Locate the cell with the specified text and output its (X, Y) center coordinate. 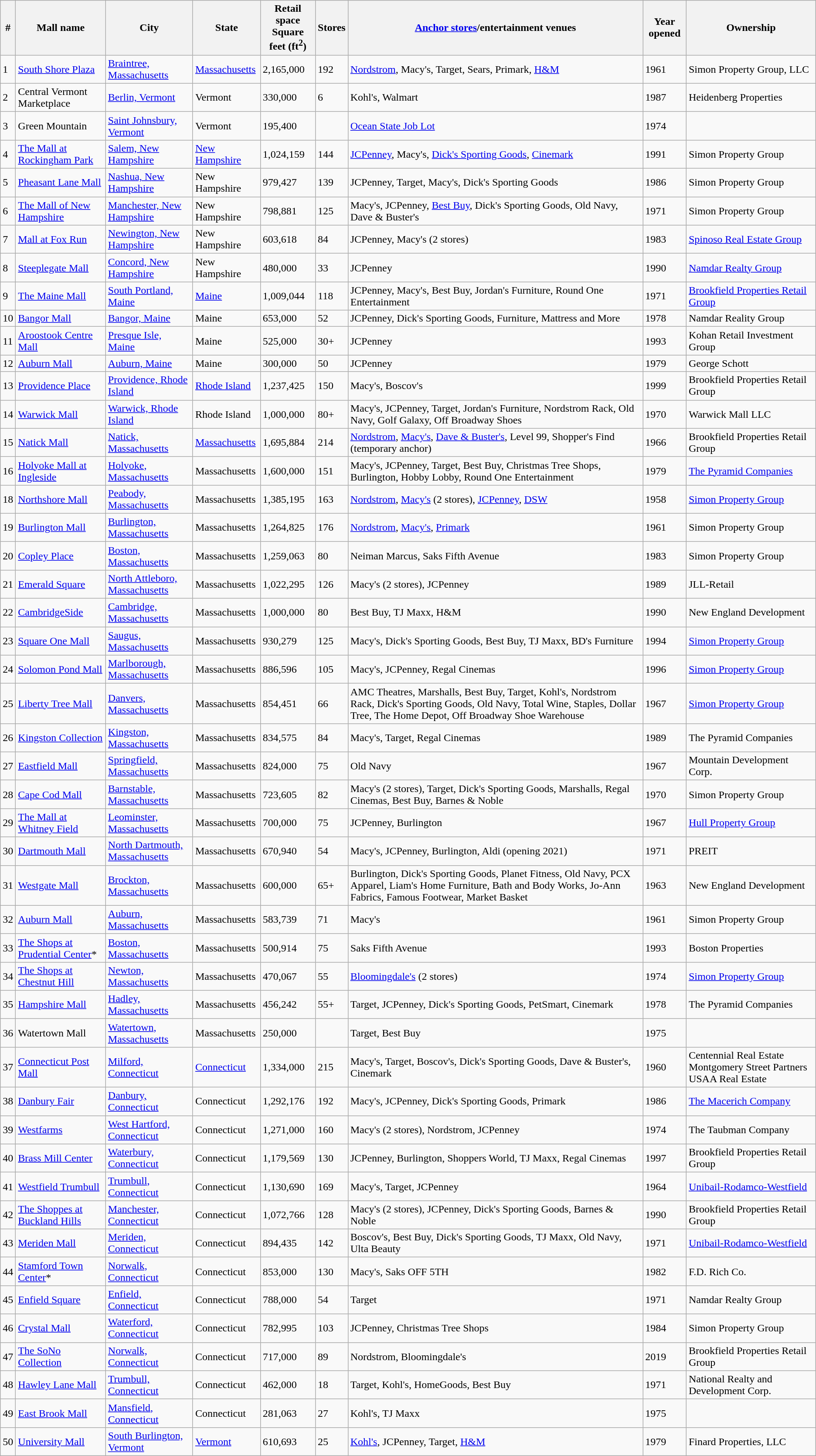
788,000 (288, 1300)
Retail spaceSquare feet (ft2) (288, 28)
JCPenney, Macy's, Best Buy, Jordan's Furniture, Round One Entertainment (495, 296)
JCPenney, Christmas Tree Shops (495, 1328)
Hull Property Group (751, 823)
Stamford Town Center* (61, 1271)
128 (332, 1215)
Macy's, JCPenney, Burlington, Aldi (opening 2021) (495, 851)
Cape Cod Mall (61, 795)
Macy's, JCPenney, Target, Jordan's Furniture, Nordstrom Rack, Old Navy, Golf Galaxy, Off Broadway Shoes (495, 414)
Macy's (495, 919)
139 (332, 183)
834,575 (288, 738)
Enfield Square (61, 1300)
7 (8, 240)
Saint Johnsbury, Vermont (149, 125)
1,072,766 (288, 1215)
Kingston, Massachusetts (149, 738)
45 (8, 1300)
1,179,569 (288, 1158)
886,596 (288, 669)
Waterford, Connecticut (149, 1328)
Leominster, Massachusetts (149, 823)
Northshore Mall (61, 499)
Macy's, Target, JCPenney (495, 1187)
Nordstrom, Macy's (2 stores), JCPenney, DSW (495, 499)
2019 (665, 1357)
930,279 (288, 641)
# (8, 28)
Concord, New Hampshire (149, 267)
Auburn, Massachusetts (149, 919)
Boscov's, Best Buy, Dick's Sporting Goods, TJ Maxx, Old Navy, Ulta Beauty (495, 1243)
East Brook Mall (61, 1413)
JCPenney, Burlington (495, 823)
150 (332, 386)
JCPenney, Macy's, Dick's Sporting Goods, Cinemark (495, 154)
55 (332, 976)
The Shops at Prudential Center* (61, 948)
Target (495, 1300)
456,242 (288, 1005)
Solomon Pond Mall (61, 669)
65+ (332, 885)
Heidenberg Properties (751, 98)
2 (8, 98)
1,695,884 (288, 443)
470,067 (288, 976)
Kohl's, JCPenney, Target, H&M (495, 1441)
36 (8, 1033)
Bangor, Maine (149, 318)
Macy's, Saks OFF 5TH (495, 1271)
The Mall at Rockingham Park (61, 154)
Burlington, Massachusetts (149, 527)
2,165,000 (288, 69)
603,618 (288, 240)
21 (8, 584)
Westfarms (61, 1130)
South Burlington, Vermont (149, 1441)
1966 (665, 443)
Macy's, Boscov's (495, 386)
Bloomingdale's (2 stores) (495, 976)
1,259,063 (288, 556)
Saugus, Massachusetts (149, 641)
34 (8, 976)
32 (8, 919)
The Shops at Chestnut Hill (61, 976)
43 (8, 1243)
44 (8, 1271)
35 (8, 1005)
Ocean State Job Lot (495, 125)
Macy's, JCPenney, Best Buy, Dick's Sporting Goods, Old Navy, Dave & Buster's (495, 211)
The Mall of New Hampshire (61, 211)
1964 (665, 1187)
Boston Properties (751, 948)
31 (8, 885)
163 (332, 499)
798,881 (288, 211)
Hadley, Massachusetts (149, 1005)
Enfield, Connecticut (149, 1300)
Mall name (61, 28)
20 (8, 556)
Watertown, Massachusetts (149, 1033)
Finard Properties, LLC (751, 1441)
300,000 (288, 363)
Salem, New Hampshire (149, 154)
Mountain Development Corp. (751, 766)
717,000 (288, 1357)
52 (332, 318)
Kohan Retail Investment Group (751, 341)
JCPenney, Burlington, Shoppers World, TJ Maxx, Regal Cinemas (495, 1158)
40 (8, 1158)
The SoNo Collection (61, 1357)
37 (8, 1067)
1,024,159 (288, 154)
80+ (332, 414)
F.D. Rich Co. (751, 1271)
JCPenney, Target, Macy's, Dick's Sporting Goods (495, 183)
The Taubman Company (751, 1130)
Nashua, New Hampshire (149, 183)
47 (8, 1357)
1,292,176 (288, 1101)
1991 (665, 154)
Providence Place (61, 386)
Nordstrom, Macy's, Target, Sears, Primark, H&M (495, 69)
Barnstable, Massachusetts (149, 795)
144 (332, 154)
Nordstrom, Macy's, Dave & Buster's, Level 99, Shopper's Find (temporary anchor) (495, 443)
Danvers, Massachusetts (149, 704)
160 (332, 1130)
118 (332, 296)
Macy's (2 stores), Target, Dick's Sporting Goods, Marshalls, Regal Cinemas, Best Buy, Barnes & Noble (495, 795)
3 (8, 125)
Eastfield Mall (61, 766)
Best Buy, TJ Maxx, H&M (495, 613)
979,427 (288, 183)
Macy's, Target, Regal Cinemas (495, 738)
782,995 (288, 1328)
151 (332, 471)
24 (8, 669)
1987 (665, 98)
Westfield Trumbull (61, 1187)
North Dartmouth, Massachusetts (149, 851)
169 (332, 1187)
142 (332, 1243)
29 (8, 823)
195,400 (288, 125)
583,739 (288, 919)
Holyoke Mall at Ingleside (61, 471)
Neiman Marcus, Saks Fifth Avenue (495, 556)
Kohl's, Walmart (495, 98)
Steeplegate Mall (61, 267)
1,600,000 (288, 471)
Meriden, Connecticut (149, 1243)
George Schott (751, 363)
Macy's (2 stores), JCPenney (495, 584)
The Mall at Whitney Field (61, 823)
Macy's (2 stores), JCPenney, Dick's Sporting Goods, Barnes & Noble (495, 1215)
Pheasant Lane Mall (61, 183)
19 (8, 527)
Nordstrom, Macy's, Primark (495, 527)
Namdar Reality Group (751, 318)
1,385,195 (288, 499)
14 (8, 414)
Macy's (2 stores), Nordstrom, JCPenney (495, 1130)
Providence, Rhode Island (149, 386)
JLL-Retail (751, 584)
Newton, Massachusetts (149, 976)
Target, JCPenney, Dick's Sporting Goods, PetSmart, Cinemark (495, 1005)
Central Vermont Marketplace (61, 98)
1997 (665, 1158)
Emerald Square (61, 584)
Target, Best Buy (495, 1033)
82 (332, 795)
462,000 (288, 1385)
Centennial Real Estate Montgomery Street Partners USAA Real Estate (751, 1067)
1963 (665, 885)
1960 (665, 1067)
10 (8, 318)
176 (332, 527)
600,000 (288, 885)
281,063 (288, 1413)
723,605 (288, 795)
9 (8, 296)
105 (332, 669)
Aroostook Centre Mall (61, 341)
15 (8, 443)
Kingston Collection (61, 738)
Waterbury, Connecticut (149, 1158)
Warwick Mall LLC (751, 414)
480,000 (288, 267)
28 (8, 795)
1958 (665, 499)
Anchor stores/entertainment venues (495, 28)
Natick, Massachusetts (149, 443)
City (149, 28)
500,914 (288, 948)
CambridgeSide (61, 613)
Natick Mall (61, 443)
Hampshire Mall (61, 1005)
University Mall (61, 1441)
66 (332, 704)
Newington, New Hampshire (149, 240)
16 (8, 471)
30 (8, 851)
1,009,044 (288, 296)
1,264,825 (288, 527)
1,130,690 (288, 1187)
South Portland, Maine (149, 296)
Stores (332, 28)
JCPenney, Macy's (2 stores) (495, 240)
1,334,000 (288, 1067)
Peabody, Massachusetts (149, 499)
Milford, Connecticut (149, 1067)
Connecticut Post Mall (61, 1067)
41 (8, 1187)
Ownership (751, 28)
853,000 (288, 1271)
Copley Place (61, 556)
26 (8, 738)
1982 (665, 1271)
Burlington Mall (61, 527)
700,000 (288, 823)
46 (8, 1328)
Marlborough, Massachusetts (149, 669)
Bangor Mall (61, 318)
1,237,425 (288, 386)
215 (332, 1067)
The Shoppes at Buckland Hills (61, 1215)
49 (8, 1413)
Cambridge, Massachusetts (149, 613)
1999 (665, 386)
4 (8, 154)
Auburn, Maine (149, 363)
Macy's, JCPenney, Target, Best Buy, Christmas Tree Shops, Burlington, Hobby Lobby, Round One Entertainment (495, 471)
103 (332, 1328)
854,451 (288, 704)
Warwick Mall (61, 414)
894,435 (288, 1243)
North Attleboro, Massachusetts (149, 584)
824,000 (288, 766)
Holyoke, Massachusetts (149, 471)
8 (8, 267)
71 (332, 919)
1,022,295 (288, 584)
Saks Fifth Avenue (495, 948)
Green Mountain (61, 125)
National Realty and Development Corp. (751, 1385)
Simon Property Group, LLC (751, 69)
653,000 (288, 318)
330,000 (288, 98)
48 (8, 1385)
Dartmouth Mall (61, 851)
Macy's, Dick's Sporting Goods, Best Buy, TJ Maxx, BD's Furniture (495, 641)
55+ (332, 1005)
5 (8, 183)
Berlin, Vermont (149, 98)
11 (8, 341)
Spinoso Real Estate Group (751, 240)
Year opened (665, 28)
PREIT (751, 851)
Manchester, New Hampshire (149, 211)
Danbury Fair (61, 1101)
250,000 (288, 1033)
Mansfield, Connecticut (149, 1413)
Mall at Fox Run (61, 240)
Brass Mill Center (61, 1158)
Westgate Mall (61, 885)
13 (8, 386)
22 (8, 613)
Macy's, JCPenney, Regal Cinemas (495, 669)
Target, Kohl's, HomeGoods, Best Buy (495, 1385)
38 (8, 1101)
Macy's, JCPenney, Dick's Sporting Goods, Primark (495, 1101)
South Shore Plaza (61, 69)
Brockton, Massachusetts (149, 885)
Braintree, Massachusetts (149, 69)
State (227, 28)
The Macerich Company (751, 1101)
JCPenney, Dick's Sporting Goods, Furniture, Mattress and More (495, 318)
1996 (665, 669)
Liberty Tree Mall (61, 704)
525,000 (288, 341)
23 (8, 641)
12 (8, 363)
Macy's, Target, Boscov's, Dick's Sporting Goods, Dave & Buster's, Cinemark (495, 1067)
39 (8, 1130)
610,693 (288, 1441)
Watertown Mall (61, 1033)
1984 (665, 1328)
126 (332, 584)
Nordstrom, Bloomingdale's (495, 1357)
Meriden Mall (61, 1243)
89 (332, 1357)
Old Navy (495, 766)
42 (8, 1215)
Hawley Lane Mall (61, 1385)
The Maine Mall (61, 296)
214 (332, 443)
670,940 (288, 851)
30+ (332, 341)
Manchester, Connecticut (149, 1215)
Crystal Mall (61, 1328)
1 (8, 69)
Kohl's, TJ Maxx (495, 1413)
Danbury, Connecticut (149, 1101)
Warwick, Rhode Island (149, 414)
Square One Mall (61, 641)
Presque Isle, Maine (149, 341)
1,271,000 (288, 1130)
Springfield, Massachusetts (149, 766)
West Hartford, Connecticut (149, 1130)
1994 (665, 641)
